Output the [X, Y] coordinate of the center of the cell containing the given text.  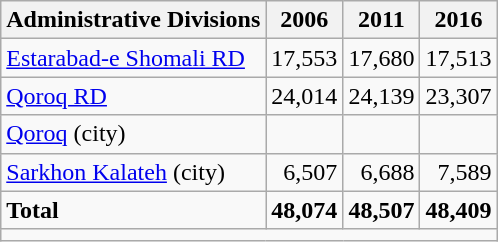
Qoroq (city) [134, 134]
6,688 [382, 172]
48,409 [458, 210]
Administrative Divisions [134, 20]
17,680 [382, 58]
17,513 [458, 58]
Sarkhon Kalateh (city) [134, 172]
23,307 [458, 96]
6,507 [304, 172]
2016 [458, 20]
24,014 [304, 96]
48,507 [382, 210]
Qoroq RD [134, 96]
Estarabad-e Shomali RD [134, 58]
17,553 [304, 58]
48,074 [304, 210]
7,589 [458, 172]
Total [134, 210]
24,139 [382, 96]
2011 [382, 20]
2006 [304, 20]
